Determine the (X, Y) coordinate at the center of the cell enclosing the given text.  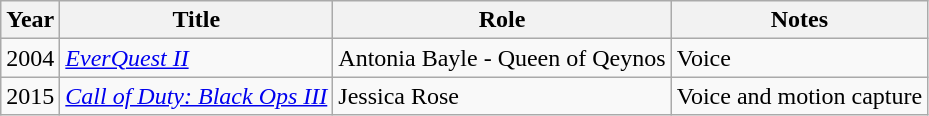
Notes (800, 20)
Title (196, 20)
Antonia Bayle - Queen of Qeynos (502, 58)
EverQuest II (196, 58)
Call of Duty: Black Ops III (196, 96)
Voice (800, 58)
Year (30, 20)
Voice and motion capture (800, 96)
Jessica Rose (502, 96)
2015 (30, 96)
2004 (30, 58)
Role (502, 20)
